From the cell containing the given text, extract its center point as (x, y) coordinate. 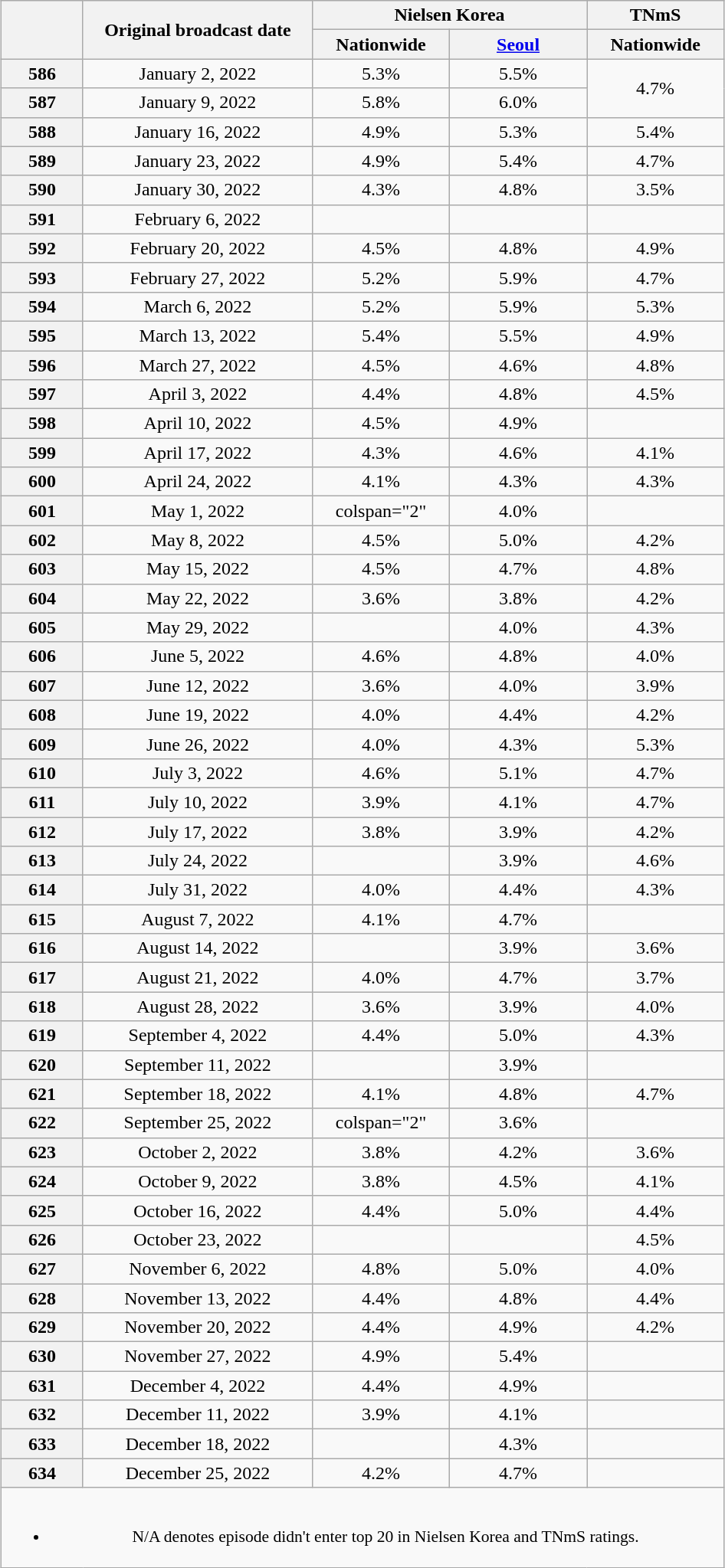
June 5, 2022 (198, 656)
591 (41, 219)
September 4, 2022 (198, 1036)
November 13, 2022 (198, 1298)
December 18, 2022 (198, 1444)
May 1, 2022 (198, 511)
597 (41, 394)
624 (41, 1181)
589 (41, 161)
6.0% (518, 103)
December 4, 2022 (198, 1386)
November 20, 2022 (198, 1327)
632 (41, 1415)
October 23, 2022 (198, 1239)
630 (41, 1357)
November 6, 2022 (198, 1268)
607 (41, 686)
605 (41, 627)
April 10, 2022 (198, 424)
N/A denotes episode didn't enter top 20 in Nielsen Korea and TNmS ratings. (362, 1527)
Seoul (518, 44)
April 17, 2022 (198, 453)
Nielsen Korea (449, 15)
June 12, 2022 (198, 686)
February 20, 2022 (198, 248)
January 23, 2022 (198, 161)
January 30, 2022 (198, 190)
September 18, 2022 (198, 1094)
July 24, 2022 (198, 861)
590 (41, 190)
588 (41, 132)
615 (41, 919)
July 17, 2022 (198, 831)
601 (41, 511)
631 (41, 1386)
January 9, 2022 (198, 103)
603 (41, 569)
3.5% (656, 190)
Original broadcast date (198, 30)
3.7% (656, 977)
627 (41, 1268)
617 (41, 977)
612 (41, 831)
634 (41, 1473)
5.1% (518, 773)
June 19, 2022 (198, 715)
596 (41, 365)
618 (41, 1007)
599 (41, 453)
August 28, 2022 (198, 1007)
625 (41, 1210)
April 24, 2022 (198, 482)
May 8, 2022 (198, 540)
629 (41, 1327)
594 (41, 306)
602 (41, 540)
621 (41, 1094)
September 25, 2022 (198, 1123)
633 (41, 1444)
608 (41, 715)
August 14, 2022 (198, 948)
620 (41, 1065)
613 (41, 861)
September 11, 2022 (198, 1065)
May 22, 2022 (198, 598)
622 (41, 1123)
December 11, 2022 (198, 1415)
610 (41, 773)
February 27, 2022 (198, 277)
628 (41, 1298)
604 (41, 598)
614 (41, 890)
May 29, 2022 (198, 627)
August 21, 2022 (198, 977)
623 (41, 1152)
592 (41, 248)
5.8% (380, 103)
598 (41, 424)
619 (41, 1036)
July 10, 2022 (198, 802)
March 13, 2022 (198, 336)
October 2, 2022 (198, 1152)
December 25, 2022 (198, 1473)
595 (41, 336)
600 (41, 482)
593 (41, 277)
January 2, 2022 (198, 74)
586 (41, 74)
609 (41, 744)
606 (41, 656)
616 (41, 948)
August 7, 2022 (198, 919)
611 (41, 802)
January 16, 2022 (198, 132)
May 15, 2022 (198, 569)
April 3, 2022 (198, 394)
February 6, 2022 (198, 219)
October 16, 2022 (198, 1210)
July 3, 2022 (198, 773)
October 9, 2022 (198, 1181)
July 31, 2022 (198, 890)
626 (41, 1239)
March 27, 2022 (198, 365)
TNmS (656, 15)
November 27, 2022 (198, 1357)
June 26, 2022 (198, 744)
587 (41, 103)
March 6, 2022 (198, 306)
